Return (X, Y) of the center of cell containing provided text 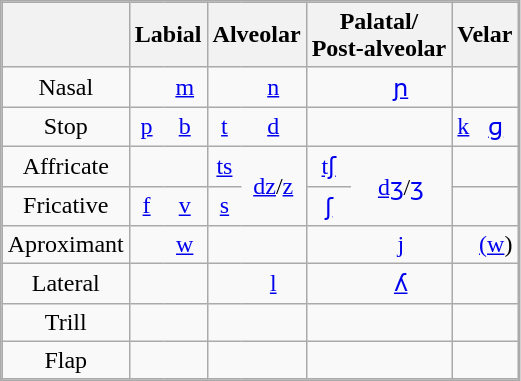
p (146, 127)
ts (224, 166)
tʃ (328, 166)
s (224, 206)
Nasal (66, 87)
Velar (485, 34)
ɲ (400, 87)
Aproximant (66, 245)
f (146, 206)
ʃ (328, 206)
Trill (66, 322)
dʒ/ʒ (400, 186)
Fricative (66, 206)
(w) (496, 245)
Alveolar (256, 34)
Palatal/Post-alveolar (379, 34)
t (224, 127)
l (274, 284)
Flap (66, 360)
n (274, 87)
ɡ (496, 127)
Stop (66, 127)
dz/z (274, 186)
k (463, 127)
Lateral (66, 284)
w (185, 245)
ʎ (400, 284)
Affricate (66, 166)
v (185, 206)
Labial (168, 34)
m (185, 87)
j (400, 245)
d (274, 127)
b (185, 127)
